For the text-containing cell, return its midpoint in [x, y] coordinate format. 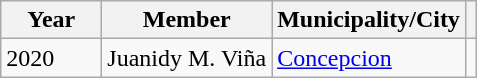
Municipality/City [369, 20]
Year [52, 20]
Member [187, 20]
2020 [52, 58]
Concepcion [369, 58]
Juanidy M. Viña [187, 58]
